Pinpoint the cell where the given text exists, returning its (x, y) midpoint coordinate. 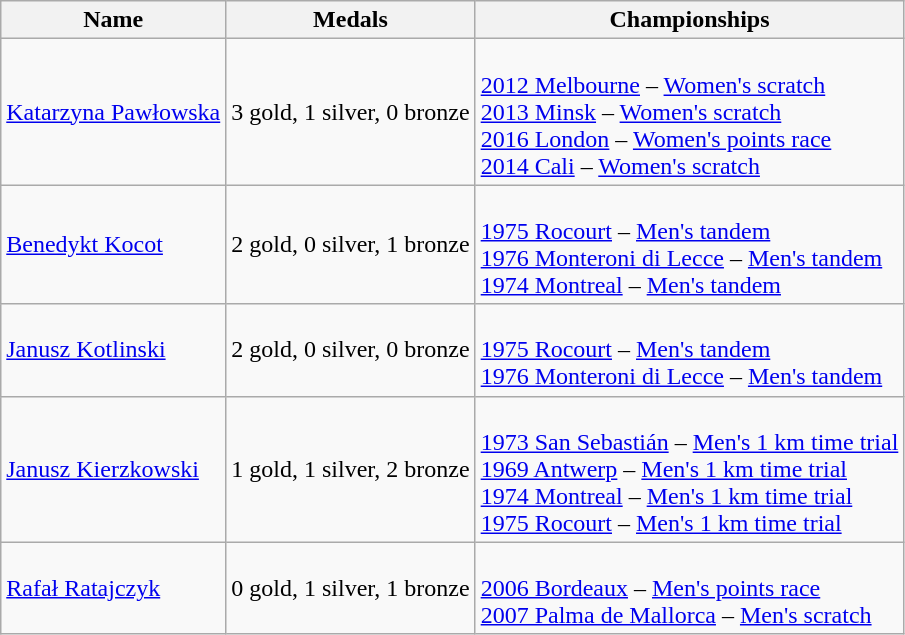
1 gold, 1 silver, 2 bronze (350, 469)
1975 Rocourt – Men's tandem 1976 Monteroni di Lecce – Men's tandem 1974 Montreal – Men's tandem (690, 244)
2 gold, 0 silver, 0 bronze (350, 350)
Championships (690, 20)
3 gold, 1 silver, 0 bronze (350, 112)
Rafał Ratajczyk (114, 588)
2012 Melbourne – Women's scratch 2013 Minsk – Women's scratch 2016 London – Women's points race 2014 Cali – Women's scratch (690, 112)
Janusz Kotlinski (114, 350)
2006 Bordeaux – Men's points race 2007 Palma de Mallorca – Men's scratch (690, 588)
Medals (350, 20)
Name (114, 20)
Janusz Kierzkowski (114, 469)
2 gold, 0 silver, 1 bronze (350, 244)
1975 Rocourt – Men's tandem 1976 Monteroni di Lecce – Men's tandem (690, 350)
Benedykt Kocot (114, 244)
Katarzyna Pawłowska (114, 112)
0 gold, 1 silver, 1 bronze (350, 588)
